Capture the cell that displays the provided text and extract its [X, Y] central coordinate. 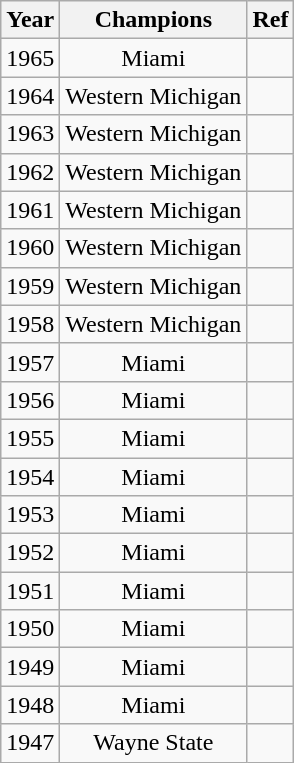
1957 [30, 362]
1961 [30, 210]
1953 [30, 515]
1949 [30, 667]
Year [30, 20]
1954 [30, 477]
Wayne State [154, 743]
1964 [30, 96]
Champions [154, 20]
1963 [30, 134]
1962 [30, 172]
1955 [30, 438]
1948 [30, 705]
1956 [30, 400]
1952 [30, 553]
Ref [270, 20]
1960 [30, 248]
1950 [30, 629]
1965 [30, 58]
1958 [30, 324]
1959 [30, 286]
1951 [30, 591]
1947 [30, 743]
